Find where the given text appears and provide that cell's center as [X, Y] coordinate. 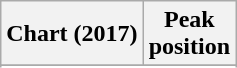
Peakposition [189, 34]
Chart (2017) [72, 34]
